From the cell containing the given text, extract its center point as (x, y) coordinate. 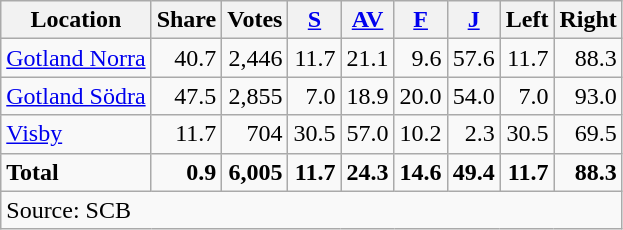
Total (76, 172)
Source: SCB (312, 210)
49.4 (474, 172)
24.3 (368, 172)
Right (588, 20)
2,855 (255, 96)
0.9 (186, 172)
47.5 (186, 96)
Left (527, 20)
S (314, 20)
69.5 (588, 134)
93.0 (588, 96)
2.3 (474, 134)
57.0 (368, 134)
J (474, 20)
18.9 (368, 96)
Gotland Södra (76, 96)
21.1 (368, 58)
6,005 (255, 172)
9.6 (420, 58)
Gotland Norra (76, 58)
14.6 (420, 172)
57.6 (474, 58)
20.0 (420, 96)
Share (186, 20)
40.7 (186, 58)
2,446 (255, 58)
Location (76, 20)
AV (368, 20)
Votes (255, 20)
F (420, 20)
Visby (76, 134)
10.2 (420, 134)
704 (255, 134)
54.0 (474, 96)
